Extract the [x, y] coordinate from the center of the cell holding the provided text.  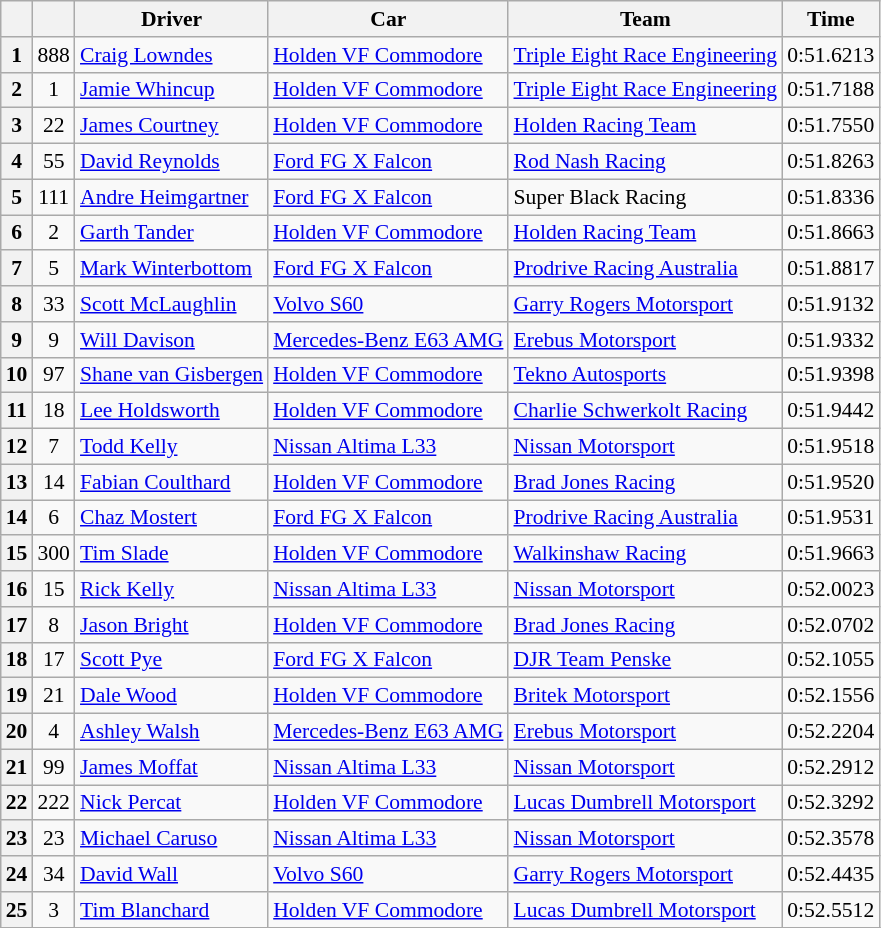
12 [17, 447]
Mark Winterbottom [172, 269]
0:52.1055 [830, 660]
Charlie Schwerkolt Racing [645, 411]
24 [17, 874]
David Wall [172, 874]
Todd Kelly [172, 447]
DJR Team Penske [645, 660]
Time [830, 19]
Chaz Mostert [172, 518]
Jason Bright [172, 625]
Dale Wood [172, 696]
0:51.8336 [830, 197]
Lee Holdsworth [172, 411]
Andre Heimgartner [172, 197]
Super Black Racing [645, 197]
0:51.9442 [830, 411]
20 [17, 732]
David Reynolds [172, 162]
0:51.9518 [830, 447]
0:52.2204 [830, 732]
Rod Nash Racing [645, 162]
10 [17, 375]
Team [645, 19]
Jamie Whincup [172, 90]
222 [54, 803]
0:52.0023 [830, 589]
55 [54, 162]
34 [54, 874]
Garth Tander [172, 233]
0:51.8663 [830, 233]
11 [17, 411]
Walkinshaw Racing [645, 554]
97 [54, 375]
0:52.3292 [830, 803]
0:51.9132 [830, 304]
0:51.9531 [830, 518]
Tim Slade [172, 554]
0:51.9398 [830, 375]
16 [17, 589]
0:51.8263 [830, 162]
Scott Pye [172, 660]
Michael Caruso [172, 839]
James Moffat [172, 767]
0:52.0702 [830, 625]
25 [17, 910]
0:52.2912 [830, 767]
0:51.7550 [830, 126]
888 [54, 55]
Nick Percat [172, 803]
13 [17, 482]
Will Davison [172, 340]
Fabian Coulthard [172, 482]
0:51.9332 [830, 340]
0:51.8817 [830, 269]
0:52.5512 [830, 910]
99 [54, 767]
Scott McLaughlin [172, 304]
Shane van Gisbergen [172, 375]
James Courtney [172, 126]
Car [388, 19]
0:52.4435 [830, 874]
Driver [172, 19]
Rick Kelly [172, 589]
Tim Blanchard [172, 910]
Craig Lowndes [172, 55]
0:51.9520 [830, 482]
19 [17, 696]
0:51.9663 [830, 554]
300 [54, 554]
Tekno Autosports [645, 375]
Britek Motorsport [645, 696]
0:51.6213 [830, 55]
0:52.3578 [830, 839]
0:52.1556 [830, 696]
Ashley Walsh [172, 732]
111 [54, 197]
33 [54, 304]
0:51.7188 [830, 90]
